Return the [x, y] coordinate for the center point of the cell that contains the specified text.  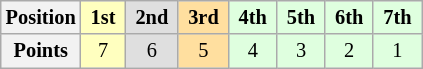
4 [253, 51]
3rd [203, 17]
6th [349, 17]
Position [41, 17]
2nd [152, 17]
4th [253, 17]
6 [152, 51]
7 [104, 51]
1st [104, 17]
1 [397, 51]
Points [41, 51]
3 [301, 51]
5 [203, 51]
7th [397, 17]
5th [301, 17]
2 [349, 51]
